Locate the cell with the specified text and output its [X, Y] center coordinate. 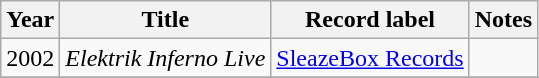
SleazeBox Records [370, 58]
Year [30, 20]
Record label [370, 20]
Title [166, 20]
Elektrik Inferno Live [166, 58]
Notes [503, 20]
2002 [30, 58]
